Capture the cell that displays the provided text and extract its (x, y) central coordinate. 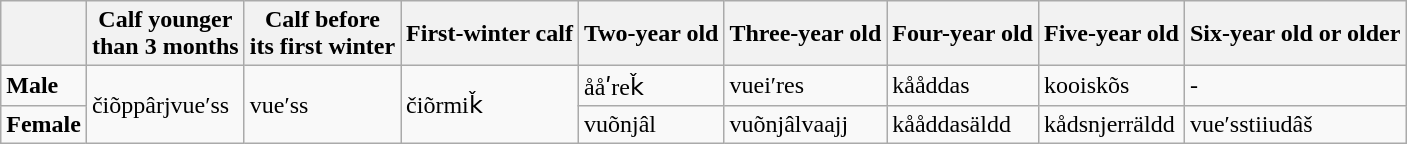
kooiskõs (1111, 86)
Male (44, 86)
vue′ss (322, 105)
- (1295, 86)
vuõnjâlvaajj (806, 124)
ååʹreǩ (651, 86)
Female (44, 124)
Calf youngerthan 3 months (165, 34)
Three-year old (806, 34)
čiõppârjvue′ss (165, 105)
vue′sstiiudâš (1295, 124)
kååddasäldd (963, 124)
vuei′res (806, 86)
Two-year old (651, 34)
Four-year old (963, 34)
vuõnjâl (651, 124)
Six-year old or older (1295, 34)
Five-year old (1111, 34)
kååddas (963, 86)
Calf beforeits first winter (322, 34)
kådsnjerräldd (1111, 124)
First-winter calf (490, 34)
čiõrmiǩ (490, 105)
